Output the [x, y] coordinate of the center of the cell containing the given text.  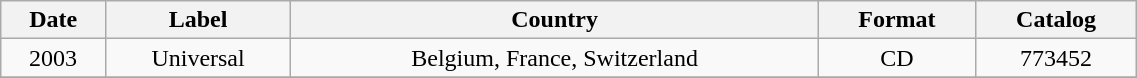
Catalog [1056, 20]
2003 [54, 58]
Format [898, 20]
Label [198, 20]
773452 [1056, 58]
Country [555, 20]
Universal [198, 58]
CD [898, 58]
Date [54, 20]
Belgium, France, Switzerland [555, 58]
